Determine the (x, y) coordinate at the center of the cell enclosing the given text.  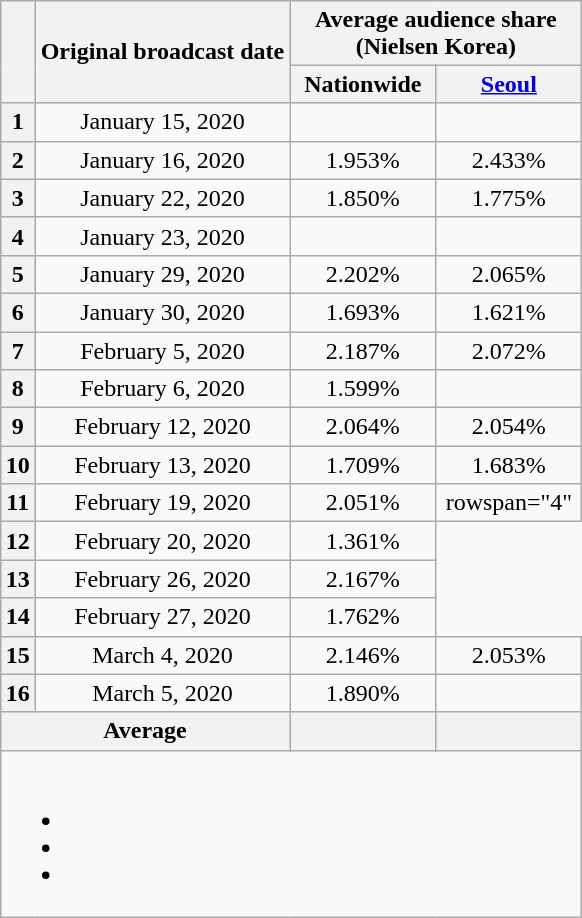
2.167% (363, 579)
9 (18, 427)
Average audience share(Nielsen Korea) (436, 32)
7 (18, 351)
5 (18, 274)
February 5, 2020 (162, 351)
15 (18, 655)
Original broadcast date (162, 52)
February 12, 2020 (162, 427)
2.051% (363, 503)
February 19, 2020 (162, 503)
1.890% (363, 693)
6 (18, 312)
February 6, 2020 (162, 389)
Seoul (509, 84)
March 4, 2020 (162, 655)
March 5, 2020 (162, 693)
Average (145, 731)
February 27, 2020 (162, 617)
1.775% (509, 198)
2.053% (509, 655)
2.433% (509, 160)
10 (18, 465)
January 29, 2020 (162, 274)
2.187% (363, 351)
1.693% (363, 312)
February 13, 2020 (162, 465)
1 (18, 122)
January 23, 2020 (162, 236)
13 (18, 579)
11 (18, 503)
2.072% (509, 351)
January 30, 2020 (162, 312)
1.683% (509, 465)
2.064% (363, 427)
February 20, 2020 (162, 541)
1.953% (363, 160)
3 (18, 198)
1.361% (363, 541)
14 (18, 617)
1.621% (509, 312)
1.850% (363, 198)
12 (18, 541)
2.146% (363, 655)
January 22, 2020 (162, 198)
1.599% (363, 389)
4 (18, 236)
January 16, 2020 (162, 160)
2.054% (509, 427)
1.762% (363, 617)
1.709% (363, 465)
January 15, 2020 (162, 122)
8 (18, 389)
Nationwide (363, 84)
16 (18, 693)
rowspan="4" (509, 503)
2 (18, 160)
2.065% (509, 274)
2.202% (363, 274)
February 26, 2020 (162, 579)
